Detect which cell encompasses the target text, then output its (x, y) center coordinate. 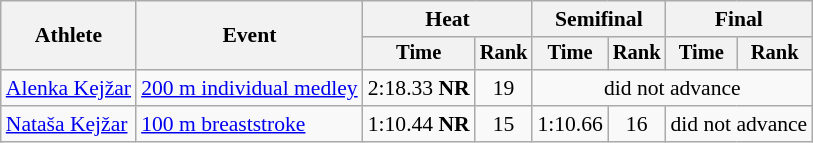
15 (504, 124)
Athlete (68, 36)
Semifinal (598, 19)
19 (504, 88)
2:18.33 NR (419, 88)
Event (250, 36)
Nataša Kejžar (68, 124)
1:10.66 (570, 124)
Heat (448, 19)
100 m breaststroke (250, 124)
Alenka Kejžar (68, 88)
1:10.44 NR (419, 124)
Final (738, 19)
200 m individual medley (250, 88)
16 (637, 124)
